Return (x, y) of the center of cell containing provided text 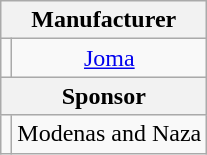
Modenas and Naza (110, 134)
Sponsor (104, 96)
Joma (110, 58)
Manufacturer (104, 20)
